Detect which cell encompasses the target text, then output its (X, Y) center coordinate. 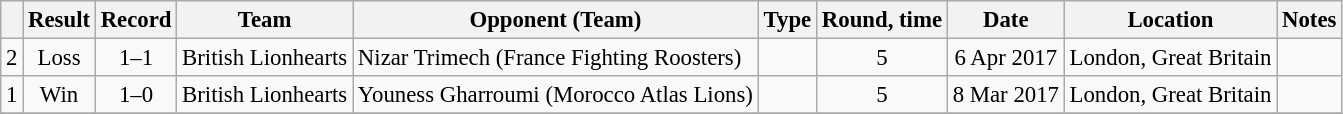
8 Mar 2017 (1006, 95)
Youness Gharroumi (Morocco Atlas Lions) (556, 95)
1–0 (136, 95)
Record (136, 20)
Result (60, 20)
Win (60, 95)
Loss (60, 58)
Round, time (882, 20)
2 (12, 58)
1–1 (136, 58)
Opponent (Team) (556, 20)
Nizar Trimech (France Fighting Roosters) (556, 58)
1 (12, 95)
Location (1170, 20)
Team (265, 20)
6 Apr 2017 (1006, 58)
Type (787, 20)
Notes (1310, 20)
Date (1006, 20)
